Determine the [x, y] coordinate at the center of the cell enclosing the given text.  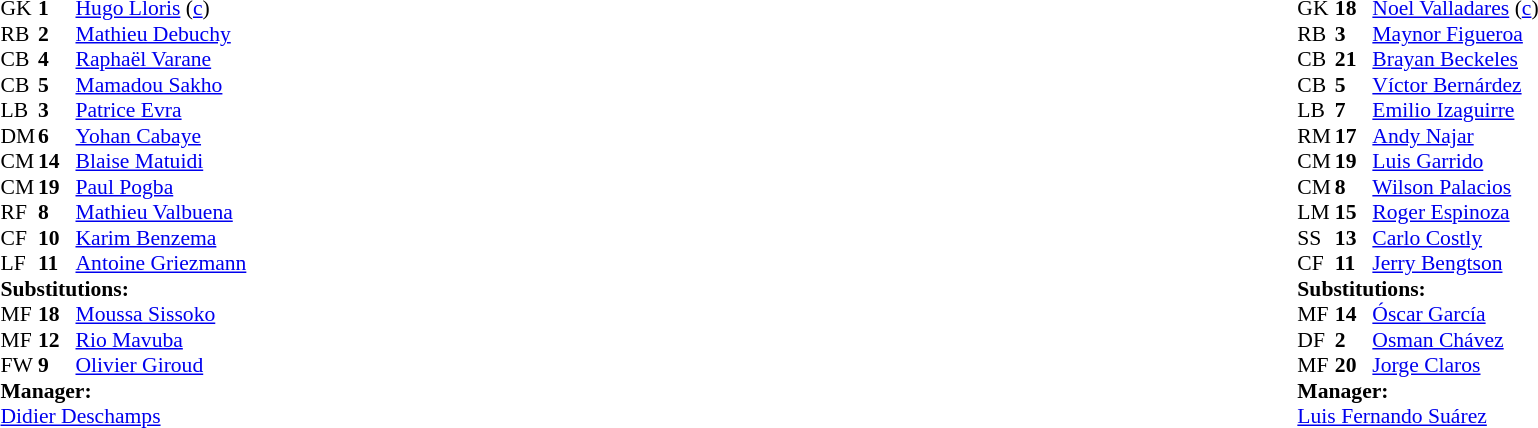
Emilio Izaguirre [1455, 111]
Moussa Sissoko [162, 315]
4 [57, 59]
Óscar García [1455, 315]
LM [1316, 213]
Mathieu Valbuena [162, 213]
9 [57, 365]
Brayan Beckeles [1455, 59]
Roger Espinoza [1455, 213]
10 [57, 238]
SS [1316, 238]
DM [19, 136]
Mathieu Debuchy [162, 34]
Mamadou Sakho [162, 85]
Antoine Griezmann [162, 263]
12 [57, 340]
RF [19, 213]
Paul Pogba [162, 187]
Patrice Evra [162, 111]
Yohan Cabaye [162, 136]
17 [1354, 136]
6 [57, 136]
15 [1354, 213]
Víctor Bernárdez [1455, 85]
Carlo Costly [1455, 238]
RM [1316, 136]
Maynor Figueroa [1455, 34]
20 [1354, 365]
Blaise Matuidi [162, 161]
21 [1354, 59]
13 [1354, 238]
FW [19, 365]
7 [1354, 111]
Osman Chávez [1455, 340]
Karim Benzema [162, 238]
Wilson Palacios [1455, 187]
Luis Garrido [1455, 161]
18 [57, 315]
Raphaël Varane [162, 59]
Jorge Claros [1455, 365]
Olivier Giroud [162, 365]
DF [1316, 340]
Rio Mavuba [162, 340]
LF [19, 263]
Andy Najar [1455, 136]
Jerry Bengtson [1455, 263]
